For the text-containing cell, return its midpoint in [X, Y] coordinate format. 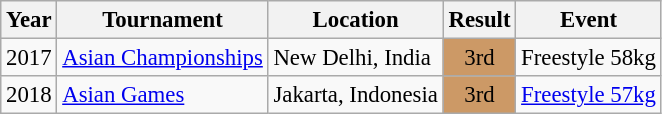
Jakarta, Indonesia [356, 95]
Result [480, 20]
Freestyle 57kg [588, 95]
Asian Championships [162, 58]
Asian Games [162, 95]
2017 [29, 58]
New Delhi, India [356, 58]
Year [29, 20]
Event [588, 20]
Tournament [162, 20]
Freestyle 58kg [588, 58]
2018 [29, 95]
Location [356, 20]
